Search for the cell housing the specified text and yield its [X, Y] center coordinate. 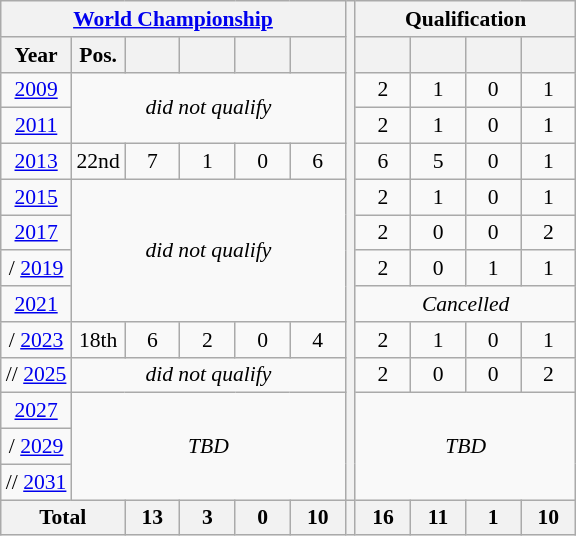
2013 [36, 162]
// 2031 [36, 482]
2017 [36, 233]
Year [36, 55]
4 [318, 340]
11 [438, 518]
13 [152, 518]
5 [438, 162]
Cancelled [465, 304]
2011 [36, 126]
2027 [36, 411]
16 [382, 518]
/ 2023 [36, 340]
Total [63, 518]
/ 2019 [36, 269]
Pos. [98, 55]
2021 [36, 304]
3 [208, 518]
/ 2029 [36, 447]
2015 [36, 197]
2009 [36, 90]
// 2025 [36, 375]
18th [98, 340]
7 [152, 162]
22nd [98, 162]
Qualification [465, 19]
World Championship [174, 19]
